Scan for the cell matching the given text and deliver its [X, Y] coordinate at center. 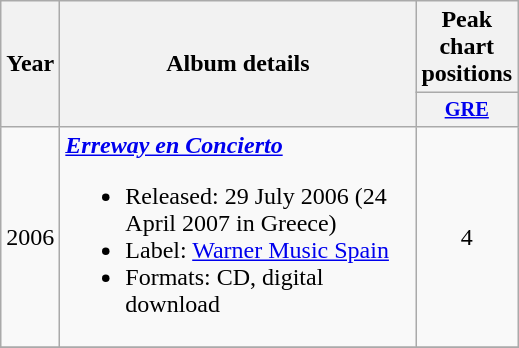
Erreway en ConciertoReleased: 29 July 2006 (24 April 2007 in Greece)Label: Warner Music SpainFormats: CD, digital download [238, 236]
Peak chart positions [467, 47]
Year [30, 64]
2006 [30, 236]
4 [467, 236]
GRE [467, 110]
Album details [238, 64]
